From the cell containing the given text, extract its center point as (X, Y) coordinate. 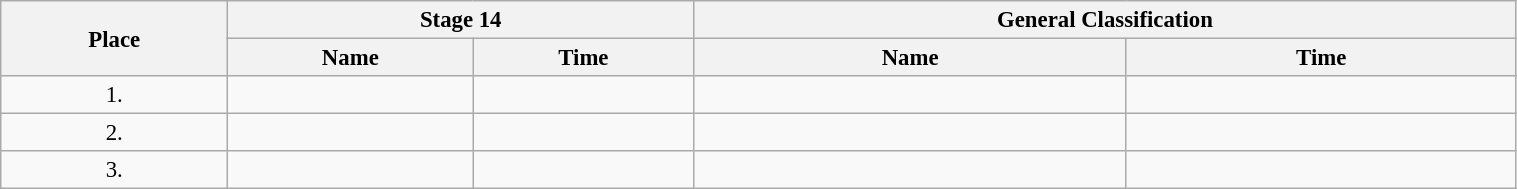
1. (114, 95)
2. (114, 133)
General Classification (1105, 20)
3. (114, 170)
Stage 14 (461, 20)
Place (114, 38)
